Search for the cell housing the specified text and yield its (X, Y) center coordinate. 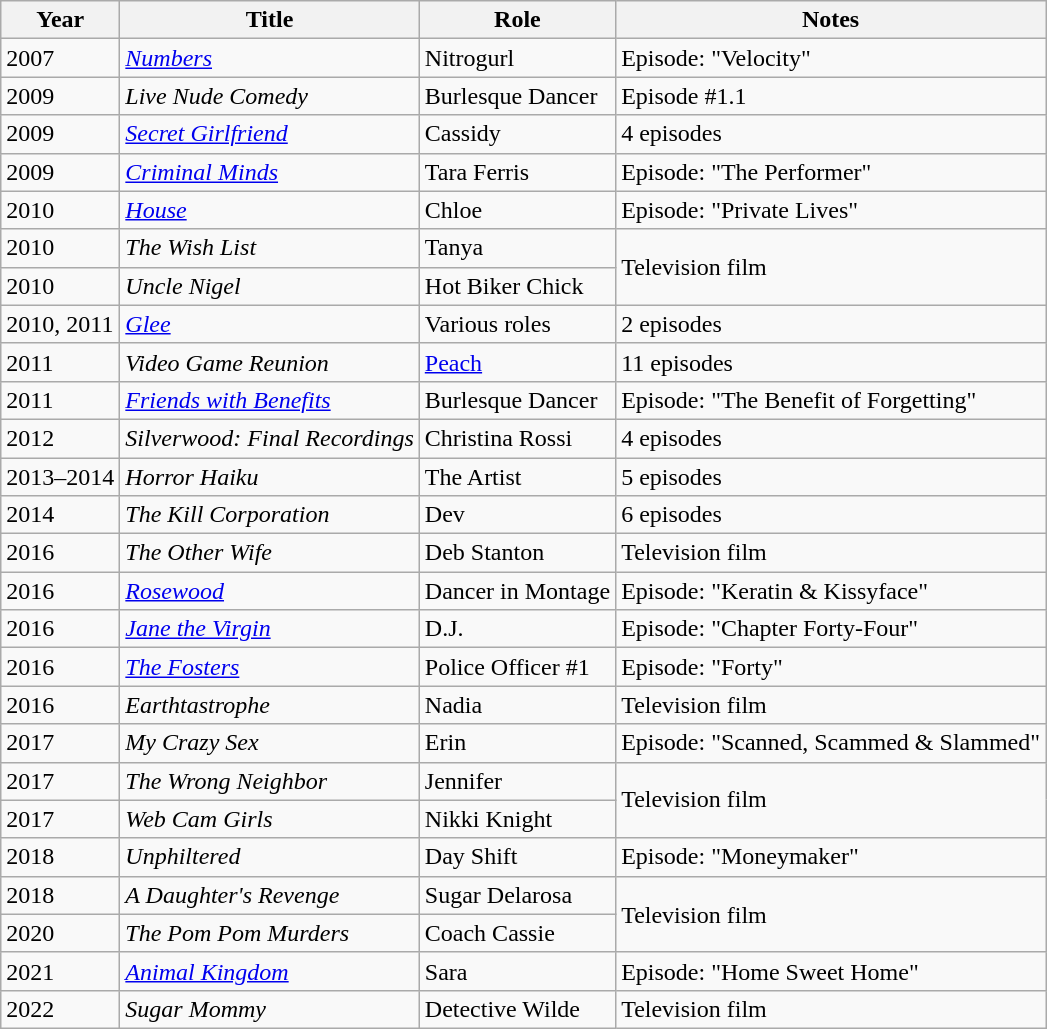
Hot Biker Chick (517, 286)
Nikki Knight (517, 819)
Sara (517, 971)
House (270, 210)
Sugar Mommy (270, 1009)
Cassidy (517, 134)
Episode: "Chapter Forty-Four" (831, 629)
2014 (60, 515)
The Wish List (270, 248)
2020 (60, 933)
11 episodes (831, 362)
Earthtastrophe (270, 705)
Sugar Delarosa (517, 895)
Various roles (517, 324)
Dev (517, 515)
My Crazy Sex (270, 743)
Year (60, 20)
Chloe (517, 210)
The Wrong Neighbor (270, 781)
Peach (517, 362)
Christina Rossi (517, 438)
6 episodes (831, 515)
Episode: "Moneymaker" (831, 857)
Video Game Reunion (270, 362)
2012 (60, 438)
Tara Ferris (517, 172)
The Kill Corporation (270, 515)
Secret Girlfriend (270, 134)
Web Cam Girls (270, 819)
2007 (60, 58)
2 episodes (831, 324)
2022 (60, 1009)
Live Nude Comedy (270, 96)
The Pom Pom Murders (270, 933)
Numbers (270, 58)
Episode #1.1 (831, 96)
Title (270, 20)
2010, 2011 (60, 324)
The Artist (517, 477)
Jane the Virgin (270, 629)
Episode: "Private Lives" (831, 210)
Nitrogurl (517, 58)
Glee (270, 324)
Coach Cassie (517, 933)
The Other Wife (270, 553)
Dancer in Montage (517, 591)
Notes (831, 20)
Horror Haiku (270, 477)
Silverwood: Final Recordings (270, 438)
Episode: "Keratin & Kissyface" (831, 591)
Episode: "Forty" (831, 667)
D.J. (517, 629)
Episode: "The Benefit of Forgetting" (831, 400)
Episode: "Home Sweet Home" (831, 971)
The Fosters (270, 667)
Criminal Minds (270, 172)
Jennifer (517, 781)
A Daughter's Revenge (270, 895)
Episode: "Velocity" (831, 58)
Nadia (517, 705)
2013–2014 (60, 477)
Detective Wilde (517, 1009)
Erin (517, 743)
Deb Stanton (517, 553)
Episode: "The Performer" (831, 172)
Animal Kingdom (270, 971)
5 episodes (831, 477)
Uncle Nigel (270, 286)
Rosewood (270, 591)
Police Officer #1 (517, 667)
2021 (60, 971)
Tanya (517, 248)
Episode: "Scanned, Scammed & Slammed" (831, 743)
Unphiltered (270, 857)
Friends with Benefits (270, 400)
Day Shift (517, 857)
Role (517, 20)
